Return [x, y] of the center of cell containing provided text 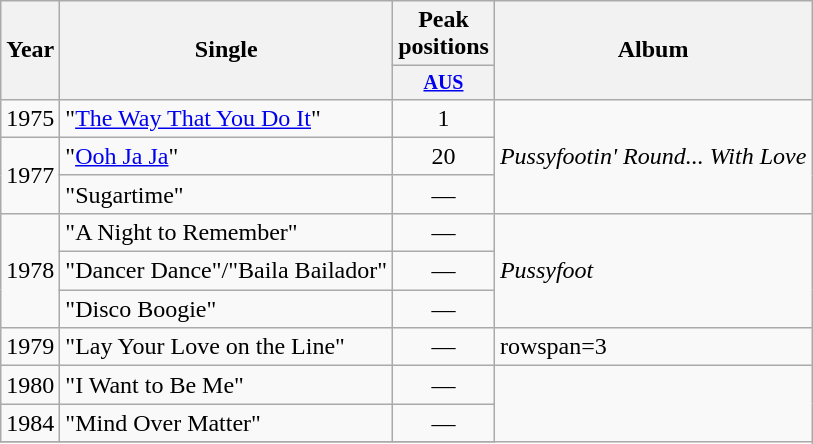
1977 [30, 175]
Peak positions [444, 34]
1980 [30, 385]
AUS [444, 82]
Pussyfoot [653, 270]
"I Want to Be Me" [226, 385]
"Ooh Ja Ja" [226, 156]
1975 [30, 118]
1978 [30, 270]
1984 [30, 423]
"Mind Over Matter" [226, 423]
"The Way That You Do It" [226, 118]
1979 [30, 347]
"Lay Your Love on the Line" [226, 347]
20 [444, 156]
Year [30, 50]
"Dancer Dance"/"Baila Bailador" [226, 271]
Single [226, 50]
Album [653, 50]
"A Night to Remember" [226, 232]
rowspan=3 [653, 347]
Pussyfootin' Round... With Love [653, 156]
1 [444, 118]
"Disco Boogie" [226, 309]
"Sugartime" [226, 194]
